Pinpoint the cell where the given text exists, returning its (X, Y) midpoint coordinate. 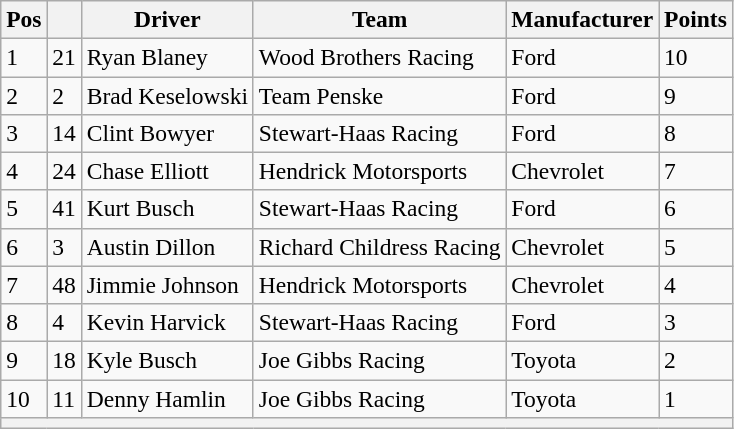
11 (64, 398)
Kevin Harvick (167, 322)
Wood Brothers Racing (379, 57)
Clint Bowyer (167, 133)
Austin Dillon (167, 247)
Driver (167, 19)
48 (64, 285)
Brad Keselowski (167, 95)
Chase Elliott (167, 171)
Jimmie Johnson (167, 285)
Kurt Busch (167, 209)
Pos (24, 19)
Team Penske (379, 95)
24 (64, 171)
Team (379, 19)
Ryan Blaney (167, 57)
18 (64, 360)
Manufacturer (582, 19)
Points (696, 19)
Richard Childress Racing (379, 247)
Kyle Busch (167, 360)
41 (64, 209)
21 (64, 57)
14 (64, 133)
Denny Hamlin (167, 398)
